For the text-containing cell, return its midpoint in [x, y] coordinate format. 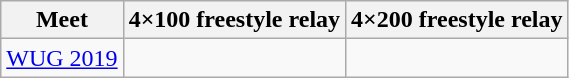
WUG 2019 [62, 58]
Meet [62, 20]
4×200 freestyle relay [457, 20]
4×100 freestyle relay [234, 20]
